Locate the cell with the specified text and output its [x, y] center coordinate. 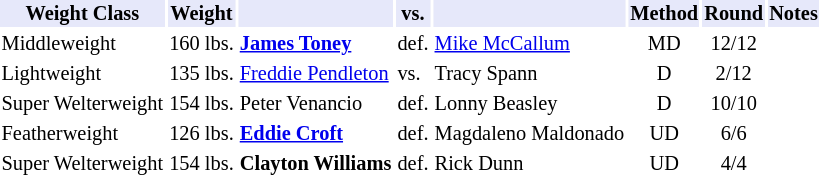
Freddie Pendleton [316, 74]
James Toney [316, 44]
126 lbs. [202, 134]
12/12 [734, 44]
Eddie Croft [316, 134]
MD [664, 44]
Tracy Spann [530, 74]
Magdaleno Maldonado [530, 134]
135 lbs. [202, 74]
Mike McCallum [530, 44]
Featherweight [82, 134]
Super Welterweight [82, 104]
Lightweight [82, 74]
Peter Venancio [316, 104]
154 lbs. [202, 104]
6/6 [734, 134]
Weight [202, 14]
160 lbs. [202, 44]
Lonny Beasley [530, 104]
Middleweight [82, 44]
10/10 [734, 104]
UD [664, 134]
Weight Class [82, 14]
Round [734, 14]
2/12 [734, 74]
Method [664, 14]
